Determine the (x, y) coordinate at the center of the cell enclosing the given text.  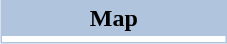
Map (114, 18)
